For the text-containing cell, return its midpoint in [X, Y] coordinate format. 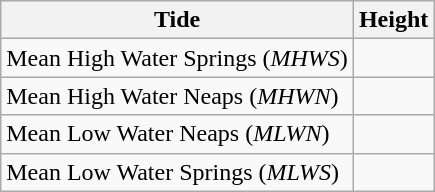
Tide [178, 20]
Mean High Water Neaps (MHWN) [178, 96]
Height [393, 20]
Mean High Water Springs (MHWS) [178, 58]
Mean Low Water Springs (MLWS) [178, 172]
Mean Low Water Neaps (MLWN) [178, 134]
